Find where the given text appears and provide that cell's center as (X, Y) coordinate. 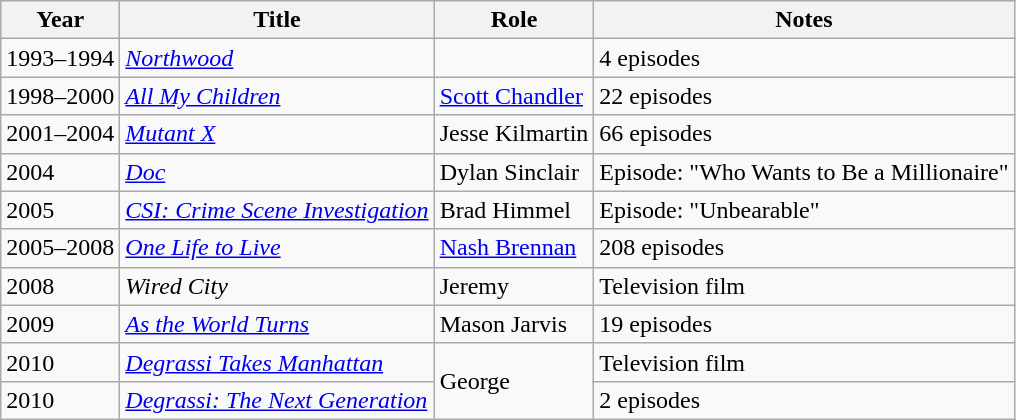
Scott Chandler (514, 96)
All My Children (277, 96)
One Life to Live (277, 248)
1998–2000 (60, 96)
Northwood (277, 58)
2004 (60, 172)
CSI: Crime Scene Investigation (277, 210)
Jesse Kilmartin (514, 134)
4 episodes (804, 58)
2 episodes (804, 400)
Jeremy (514, 286)
66 episodes (804, 134)
Doc (277, 172)
22 episodes (804, 96)
Dylan Sinclair (514, 172)
Title (277, 20)
208 episodes (804, 248)
Episode: "Unbearable" (804, 210)
George (514, 381)
As the World Turns (277, 324)
Wired City (277, 286)
2005 (60, 210)
2008 (60, 286)
2005–2008 (60, 248)
2009 (60, 324)
Brad Himmel (514, 210)
19 episodes (804, 324)
Degrassi Takes Manhattan (277, 362)
Mason Jarvis (514, 324)
1993–1994 (60, 58)
Nash Brennan (514, 248)
Year (60, 20)
Role (514, 20)
Episode: "Who Wants to Be a Millionaire" (804, 172)
Mutant X (277, 134)
Notes (804, 20)
Degrassi: The Next Generation (277, 400)
2001–2004 (60, 134)
